Identify which cell holds the provided text, then report its [x, y] central coordinate. 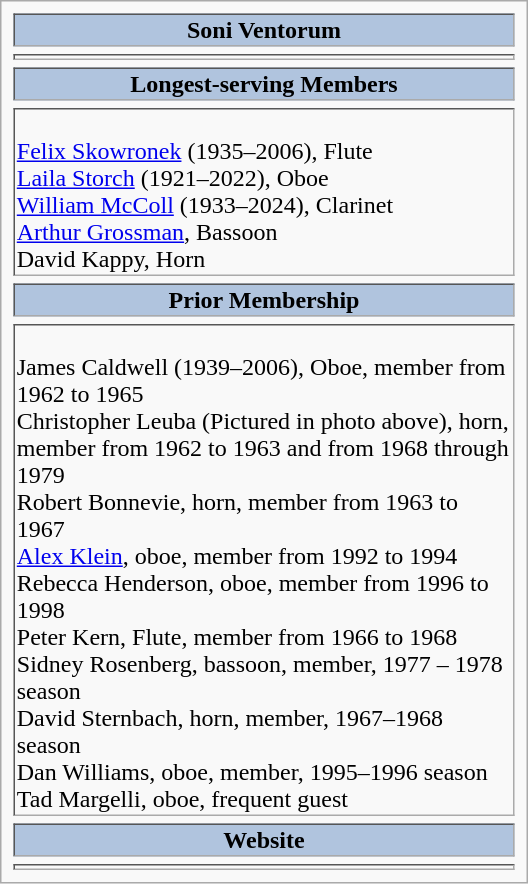
Felix Skowronek (1935–2006), Flute Laila Storch (1921–2022), Oboe William McColl (1933–2024), Clarinet Arthur Grossman, Bassoon David Kappy, Horn [264, 192]
Website [264, 840]
Prior Membership [264, 300]
Soni Ventorum [264, 30]
Longest-serving Members [264, 84]
